Pinpoint the cell where the given text exists, returning its (x, y) midpoint coordinate. 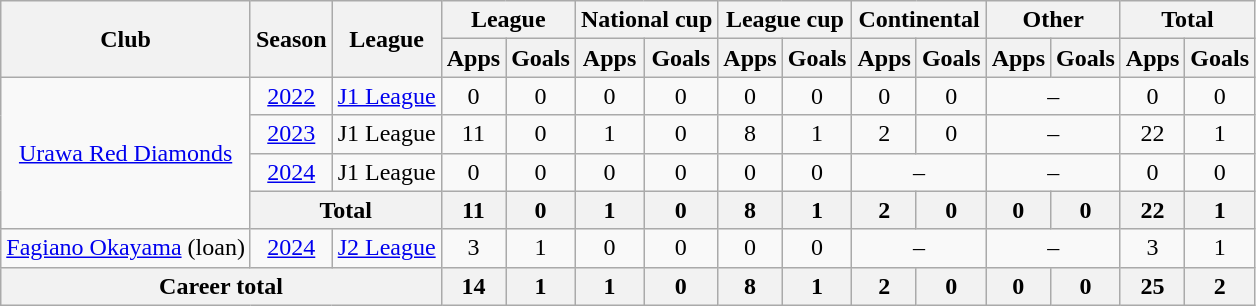
Fagiano Okayama (loan) (126, 248)
J2 League (386, 248)
Club (126, 39)
Career total (221, 286)
Other (1053, 20)
2023 (291, 134)
25 (1152, 286)
14 (473, 286)
2022 (291, 96)
Urawa Red Diamonds (126, 153)
League cup (785, 20)
Continental (919, 20)
Season (291, 39)
National cup (646, 20)
